For the text-containing cell, return its midpoint in (x, y) coordinate format. 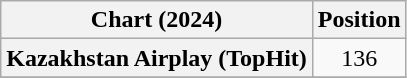
Kazakhstan Airplay (TopHit) (157, 58)
Position (359, 20)
136 (359, 58)
Chart (2024) (157, 20)
